For the text-containing cell, return its midpoint in [x, y] coordinate format. 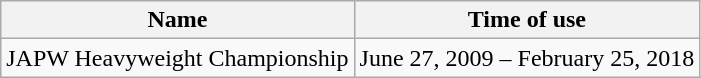
Name [178, 20]
June 27, 2009 – February 25, 2018 [527, 58]
Time of use [527, 20]
JAPW Heavyweight Championship [178, 58]
